Determine the [X, Y] coordinate at the center of the cell enclosing the given text.  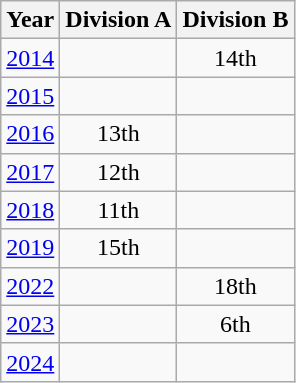
2024 [30, 362]
Division B [236, 20]
14th [236, 58]
12th [118, 172]
2019 [30, 248]
2022 [30, 286]
2017 [30, 172]
6th [236, 324]
11th [118, 210]
Year [30, 20]
Division A [118, 20]
2015 [30, 96]
2023 [30, 324]
2014 [30, 58]
2016 [30, 134]
18th [236, 286]
15th [118, 248]
13th [118, 134]
2018 [30, 210]
